For the text-containing cell, return its midpoint in [x, y] coordinate format. 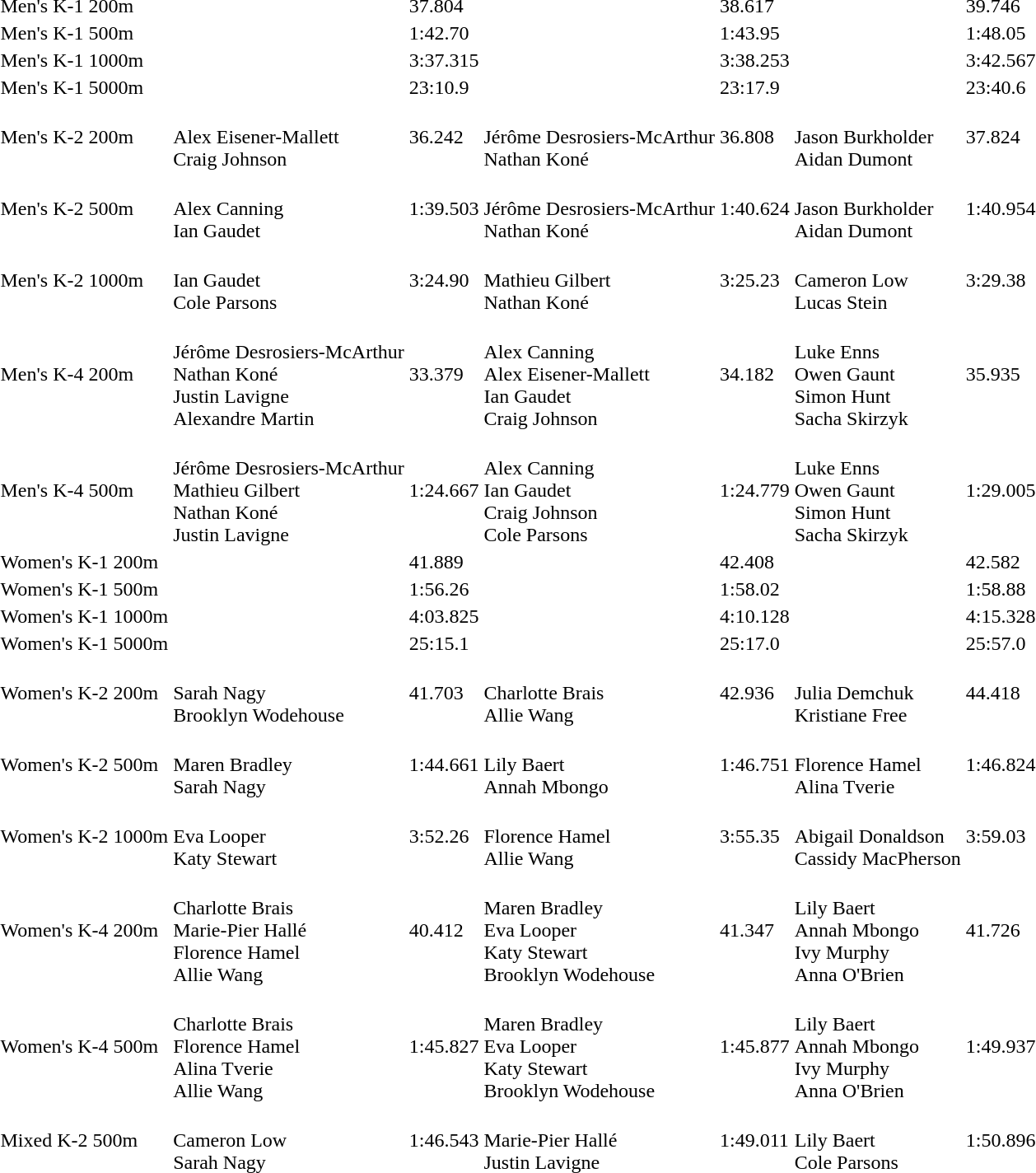
36.242 [444, 137]
3:25.23 [755, 280]
Charlotte BraisAllie Wang [600, 693]
Jérôme Desrosiers-McArthurMathieu GilbertNathan KonéJustin Lavigne [289, 490]
Alex CanningIan GaudetCraig JohnsonCole Parsons [600, 490]
1:24.667 [444, 490]
1:46.751 [755, 764]
3:38.253 [755, 60]
Sarah NagyBrooklyn Wodehouse [289, 693]
23:10.9 [444, 87]
Charlotte BraisMarie-Pier HalléFlorence HamelAllie Wang [289, 930]
40.412 [444, 930]
1:24.779 [755, 490]
Eva LooperKaty Stewart [289, 836]
Charlotte BraisFlorence HamelAlina TverieAllie Wang [289, 1046]
4:10.128 [755, 616]
25:17.0 [755, 643]
42.408 [755, 562]
Alex Eisener-MallettCraig Johnson [289, 137]
Jérôme Desrosiers-McArthurNathan KonéJustin LavigneAlexandre Martin [289, 374]
41.889 [444, 562]
1:58.02 [755, 589]
1:42.70 [444, 33]
Lily BaertAnnah Mbongo [600, 764]
Julia DemchukKristiane Free [878, 693]
3:37.315 [444, 60]
42.936 [755, 693]
Florence HamelAllie Wang [600, 836]
Cameron LowLucas Stein [878, 280]
1:39.503 [444, 208]
41.703 [444, 693]
4:03.825 [444, 616]
1:45.827 [444, 1046]
Abigail DonaldsonCassidy MacPherson [878, 836]
41.347 [755, 930]
33.379 [444, 374]
Maren BradleySarah Nagy [289, 764]
3:52.26 [444, 836]
1:43.95 [755, 33]
Florence HamelAlina Tverie [878, 764]
1:40.624 [755, 208]
1:45.877 [755, 1046]
3:55.35 [755, 836]
Alex CanningAlex Eisener-MallettIan GaudetCraig Johnson [600, 374]
Ian GaudetCole Parsons [289, 280]
25:15.1 [444, 643]
1:44.661 [444, 764]
1:56.26 [444, 589]
23:17.9 [755, 87]
34.182 [755, 374]
36.808 [755, 137]
3:24.90 [444, 280]
Mathieu GilbertNathan Koné [600, 280]
Alex CanningIan Gaudet [289, 208]
